Return the [x, y] coordinate for the center point of the cell that contains the specified text.  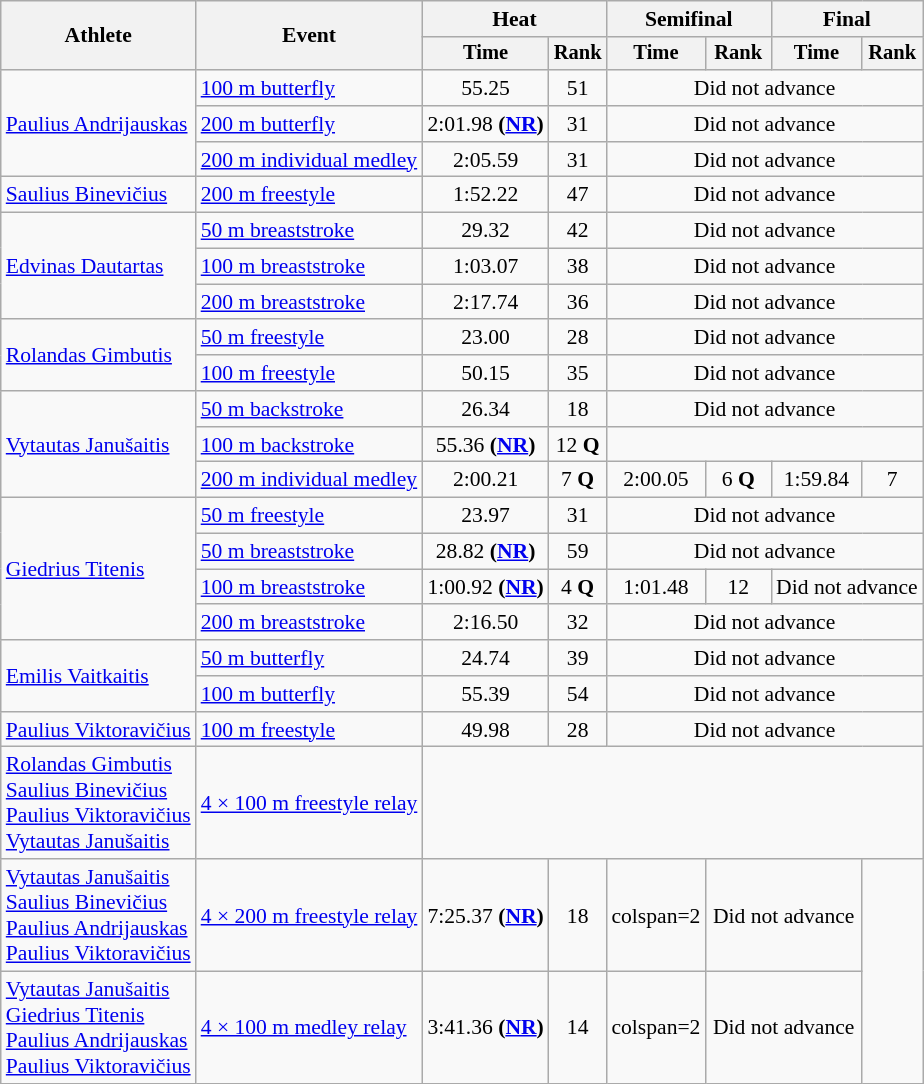
Edvinas Dautartas [98, 266]
2:17.74 [485, 302]
4 Q [578, 587]
1:59.84 [816, 480]
Heat [514, 19]
1:03.07 [485, 267]
32 [578, 623]
55.25 [485, 88]
59 [578, 552]
23.97 [485, 516]
55.36 (NR) [485, 445]
49.98 [485, 730]
12 Q [578, 445]
Emilis Vaitkaitis [98, 676]
38 [578, 267]
42 [578, 231]
Vytautas JanušaitisGiedrius TitenisPaulius AndrijauskasPaulius Viktoravičius [98, 1028]
54 [578, 694]
Semifinal [688, 19]
28.82 (NR) [485, 552]
Final [847, 19]
6 Q [738, 480]
39 [578, 658]
50 m butterfly [310, 658]
7 Q [578, 480]
2:16.50 [485, 623]
23.00 [485, 338]
Paulius Viktoravičius [98, 730]
Athlete [98, 36]
Giedrius Titenis [98, 569]
Saulius Binevičius [98, 195]
Rolandas GimbutisSaulius BinevičiusPaulius ViktoravičiusVytautas Janušaitis [98, 803]
2:00.05 [656, 480]
12 [738, 587]
4 × 100 m freestyle relay [310, 803]
200 m freestyle [310, 195]
Vytautas JanušaitisSaulius BinevičiusPaulius AndrijauskasPaulius Viktoravičius [98, 915]
1:00.92 (NR) [485, 587]
Event [310, 36]
50 m backstroke [310, 409]
24.74 [485, 658]
1:52.22 [485, 195]
51 [578, 88]
4 × 100 m medley relay [310, 1028]
29.32 [485, 231]
1:01.48 [656, 587]
14 [578, 1028]
Paulius Andrijauskas [98, 124]
200 m butterfly [310, 124]
100 m backstroke [310, 445]
47 [578, 195]
7:25.37 (NR) [485, 915]
3:41.36 (NR) [485, 1028]
50.15 [485, 373]
7 [892, 480]
Vytautas Janušaitis [98, 444]
26.34 [485, 409]
4 × 200 m freestyle relay [310, 915]
2:00.21 [485, 480]
35 [578, 373]
2:01.98 (NR) [485, 124]
2:05.59 [485, 160]
55.39 [485, 694]
Rolandas Gimbutis [98, 356]
36 [578, 302]
